Capture the cell that displays the provided text and extract its (x, y) central coordinate. 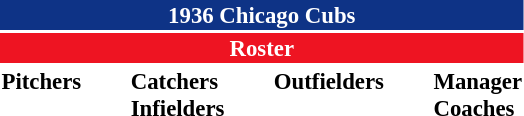
Roster (262, 48)
1936 Chicago Cubs (262, 15)
